For the text-containing cell, return its midpoint in (X, Y) coordinate format. 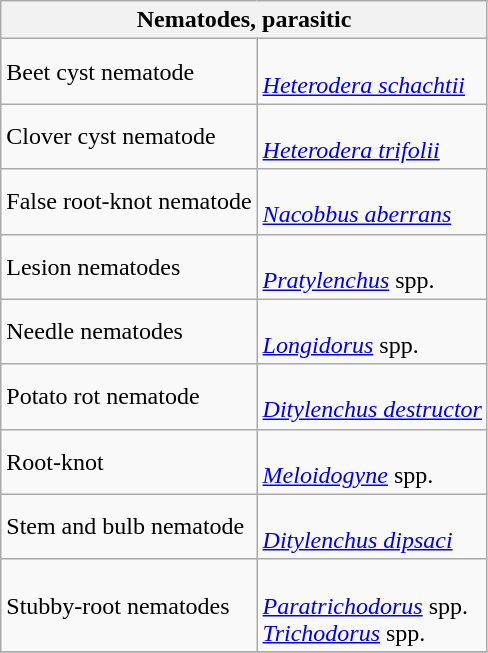
Pratylenchus spp. (372, 266)
Longidorus spp. (372, 332)
Heterodera trifolii (372, 136)
Stubby-root nematodes (129, 605)
Beet cyst nematode (129, 72)
Ditylenchus dipsaci (372, 526)
Nematodes, parasitic (244, 20)
Needle nematodes (129, 332)
Ditylenchus destructor (372, 396)
False root-knot nematode (129, 202)
Clover cyst nematode (129, 136)
Root-knot (129, 462)
Meloidogyne spp. (372, 462)
Potato rot nematode (129, 396)
Stem and bulb nematode (129, 526)
Lesion nematodes (129, 266)
Heterodera schachtii (372, 72)
Nacobbus aberrans (372, 202)
Paratrichodorus spp. Trichodorus spp. (372, 605)
